Extract the [x, y] coordinate from the center of the cell holding the provided text.  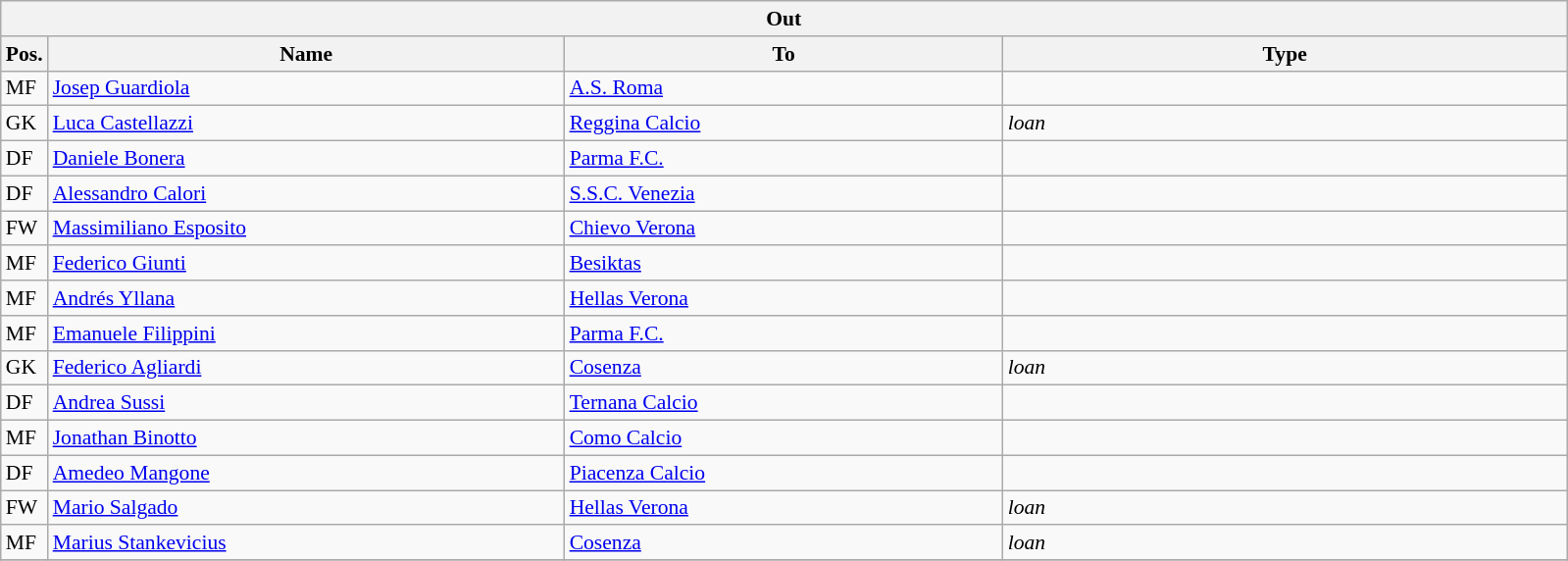
Amedeo Mangone [306, 473]
Reggina Calcio [784, 124]
Chievo Verona [784, 229]
Como Calcio [784, 438]
Luca Castellazzi [306, 124]
S.S.C. Venezia [784, 193]
Emanuele Filippini [306, 333]
Mario Salgado [306, 508]
Federico Giunti [306, 264]
Daniele Bonera [306, 159]
Josep Guardiola [306, 88]
A.S. Roma [784, 88]
Ternana Calcio [784, 403]
Jonathan Binotto [306, 438]
Piacenza Calcio [784, 473]
Out [784, 19]
Besiktas [784, 264]
Andrés Yllana [306, 298]
Name [306, 54]
Marius Stankevicius [306, 543]
Federico Agliardi [306, 368]
Massimiliano Esposito [306, 229]
To [784, 54]
Alessandro Calori [306, 193]
Type [1285, 54]
Andrea Sussi [306, 403]
Pos. [25, 54]
